Extract the (x, y) coordinate from the center of the cell holding the provided text.  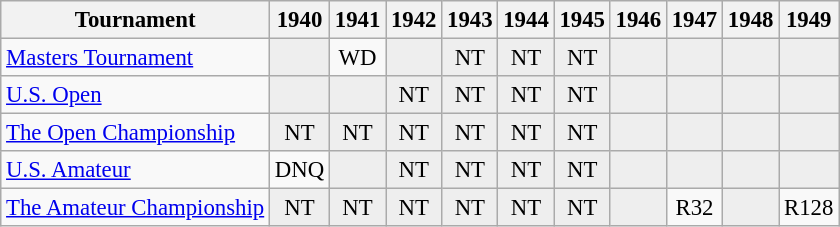
U.S. Open (136, 95)
1947 (694, 20)
1944 (526, 20)
The Open Championship (136, 133)
R32 (694, 208)
1949 (809, 20)
1942 (414, 20)
Masters Tournament (136, 58)
The Amateur Championship (136, 208)
DNQ (300, 170)
1945 (582, 20)
R128 (809, 208)
U.S. Amateur (136, 170)
1943 (470, 20)
Tournament (136, 20)
1948 (751, 20)
WD (357, 58)
1940 (300, 20)
1941 (357, 20)
1946 (638, 20)
